Extract the [x, y] coordinate from the center of the cell holding the provided text.  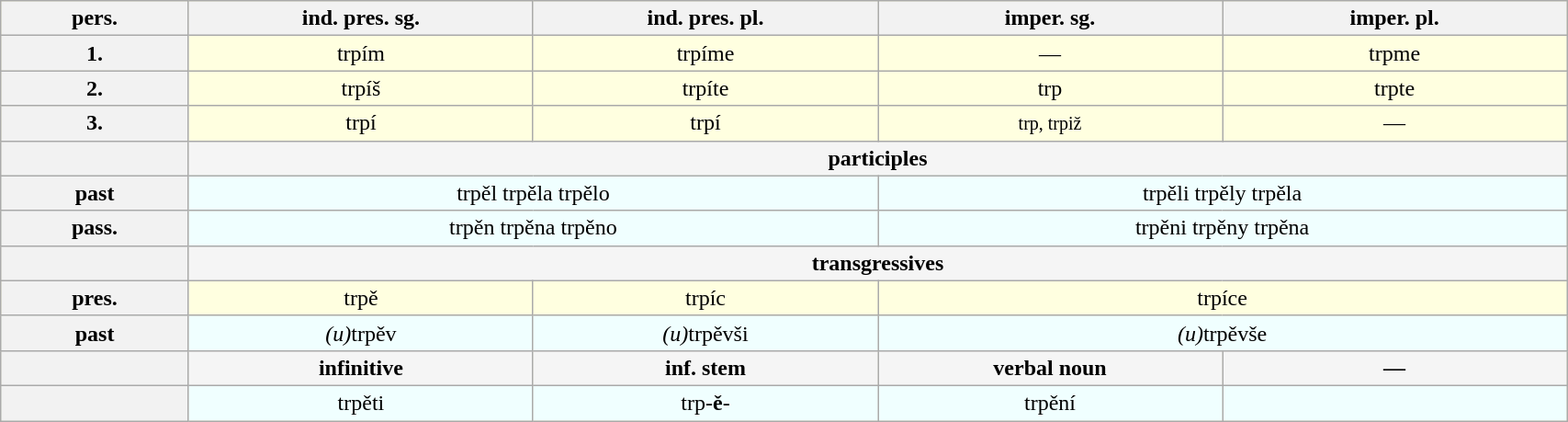
ind. pres. pl. [705, 18]
1. [96, 53]
trpíce [1223, 298]
pers. [96, 18]
trp [1051, 88]
trpme [1394, 53]
pres. [96, 298]
2. [96, 88]
imper. pl. [1394, 18]
(u)trpěvši [705, 333]
trpěn trpěna trpěno [533, 228]
trpěl trpěla trpělo [533, 193]
infinitive [360, 368]
trp-ě- [705, 403]
trpě [360, 298]
trpíme [705, 53]
trpěni trpěny trpěna [1223, 228]
participles [877, 158]
transgressives [877, 263]
imper. sg. [1051, 18]
trpěli trpěly trpěla [1223, 193]
pass. [96, 228]
trpíc [705, 298]
(u)trpěv [360, 333]
trpění [1051, 403]
trp, trpiž [1051, 123]
trpte [1394, 88]
trpěti [360, 403]
trpím [360, 53]
verbal noun [1051, 368]
trpíte [705, 88]
trpíš [360, 88]
ind. pres. sg. [360, 18]
(u)trpěvše [1223, 333]
3. [96, 123]
inf. stem [705, 368]
